Output the [x, y] coordinate of the center of the cell containing the given text.  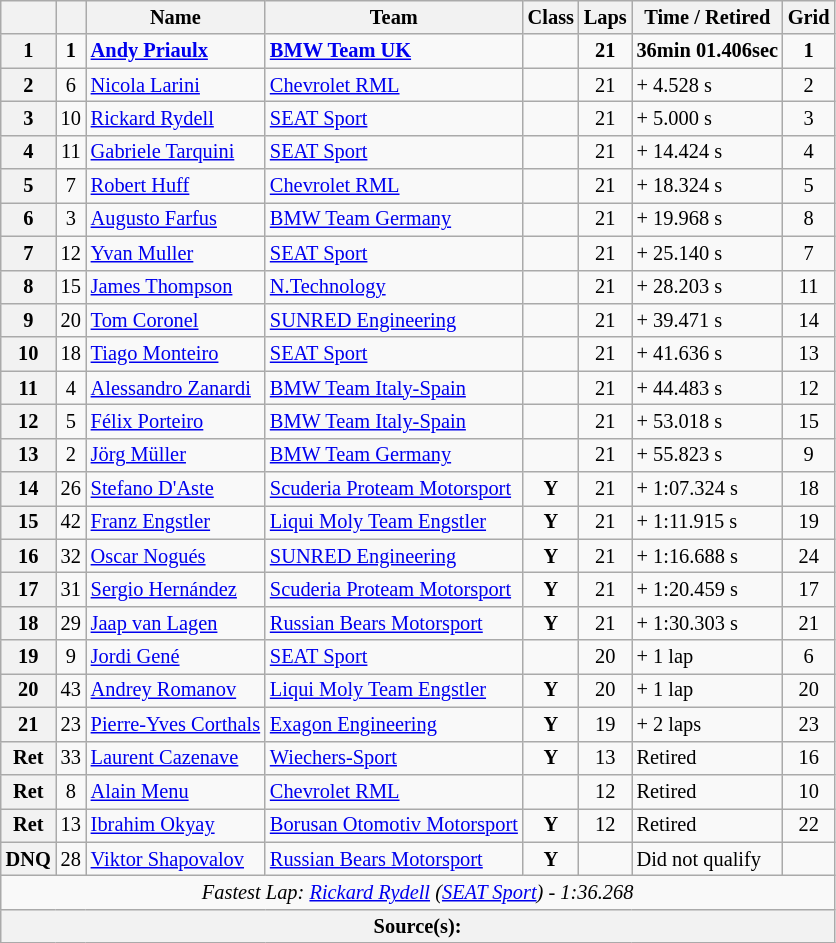
36min 01.406sec [708, 51]
22 [809, 825]
43 [71, 690]
Did not qualify [708, 859]
+ 14.424 s [708, 152]
Tom Coronel [176, 320]
Fastest Lap: Rickard Rydell (SEAT Sport) - 1:36.268 [418, 892]
31 [71, 589]
+ 1:07.324 s [708, 489]
+ 44.483 s [708, 388]
24 [809, 556]
Laurent Cazenave [176, 758]
DNQ [28, 859]
Tiago Monteiro [176, 354]
Augusto Farfus [176, 219]
+ 28.203 s [708, 287]
Andy Priaulx [176, 51]
Exagon Engineering [394, 724]
Robert Huff [176, 186]
Grid [809, 17]
Jörg Müller [176, 455]
Laps [606, 17]
Jaap van Lagen [176, 623]
Félix Porteiro [176, 421]
Borusan Otomotiv Motorsport [394, 825]
Class [551, 17]
+ 55.823 s [708, 455]
Alessandro Zanardi [176, 388]
Rickard Rydell [176, 118]
N.Technology [394, 287]
Sergio Hernández [176, 589]
+ 1:16.688 s [708, 556]
Franz Engstler [176, 522]
28 [71, 859]
+ 1:30.303 s [708, 623]
Gabriele Tarquini [176, 152]
+ 19.968 s [708, 219]
+ 41.636 s [708, 354]
Stefano D'Aste [176, 489]
29 [71, 623]
Yvan Muller [176, 253]
+ 1:11.915 s [708, 522]
Nicola Larini [176, 85]
32 [71, 556]
+ 1:20.459 s [708, 589]
26 [71, 489]
+ 25.140 s [708, 253]
Time / Retired [708, 17]
33 [71, 758]
Jordi Gené [176, 657]
James Thompson [176, 287]
Oscar Nogués [176, 556]
Name [176, 17]
Source(s): [418, 926]
+ 53.018 s [708, 421]
42 [71, 522]
Pierre-Yves Corthals [176, 724]
Alain Menu [176, 791]
+ 18.324 s [708, 186]
+ 4.528 s [708, 85]
Wiechers-Sport [394, 758]
Ibrahim Okyay [176, 825]
+ 2 laps [708, 724]
Andrey Romanov [176, 690]
+ 39.471 s [708, 320]
+ 5.000 s [708, 118]
BMW Team UK [394, 51]
Team [394, 17]
Viktor Shapovalov [176, 859]
